Return [X, Y] of the center of cell containing provided text 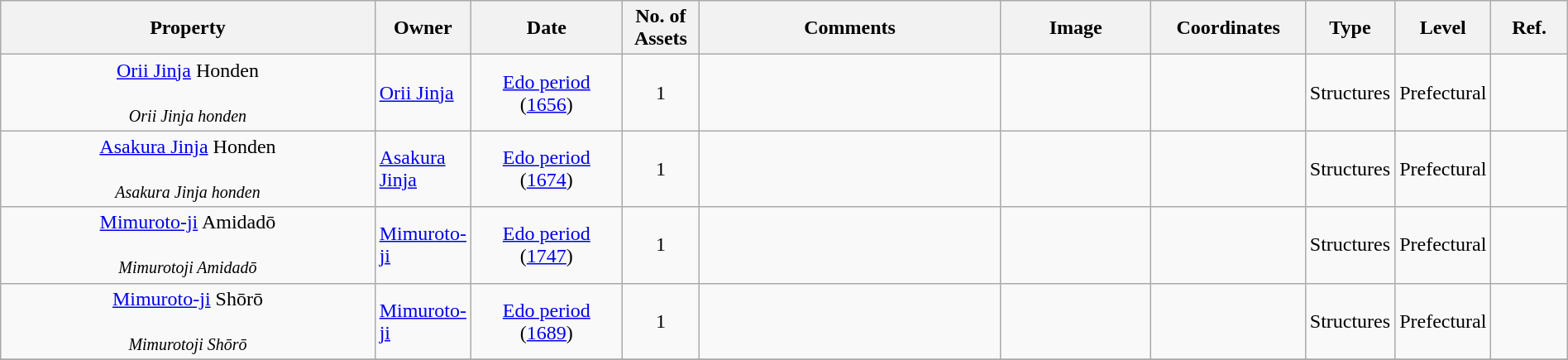
Orii Jinja HondenOrii Jinja honden [188, 93]
Ref. [1529, 28]
Date [547, 28]
Edo period(1747) [547, 245]
Mimuroto-ji ShōrōMimurotoji Shōrō [188, 321]
Owner [423, 28]
Edo period(1656) [547, 93]
Property [188, 28]
Edo period(1674) [547, 169]
No. of Assets [661, 28]
Image [1075, 28]
Comments [850, 28]
Asakura Jinja HondenAsakura Jinja honden [188, 169]
Coordinates [1228, 28]
Edo period(1689) [547, 321]
Type [1350, 28]
Asakura Jinja [423, 169]
Level [1443, 28]
Orii Jinja [423, 93]
Mimuroto-ji AmidadōMimurotoji Amidadō [188, 245]
